Pinpoint the cell where the given text exists, returning its [x, y] midpoint coordinate. 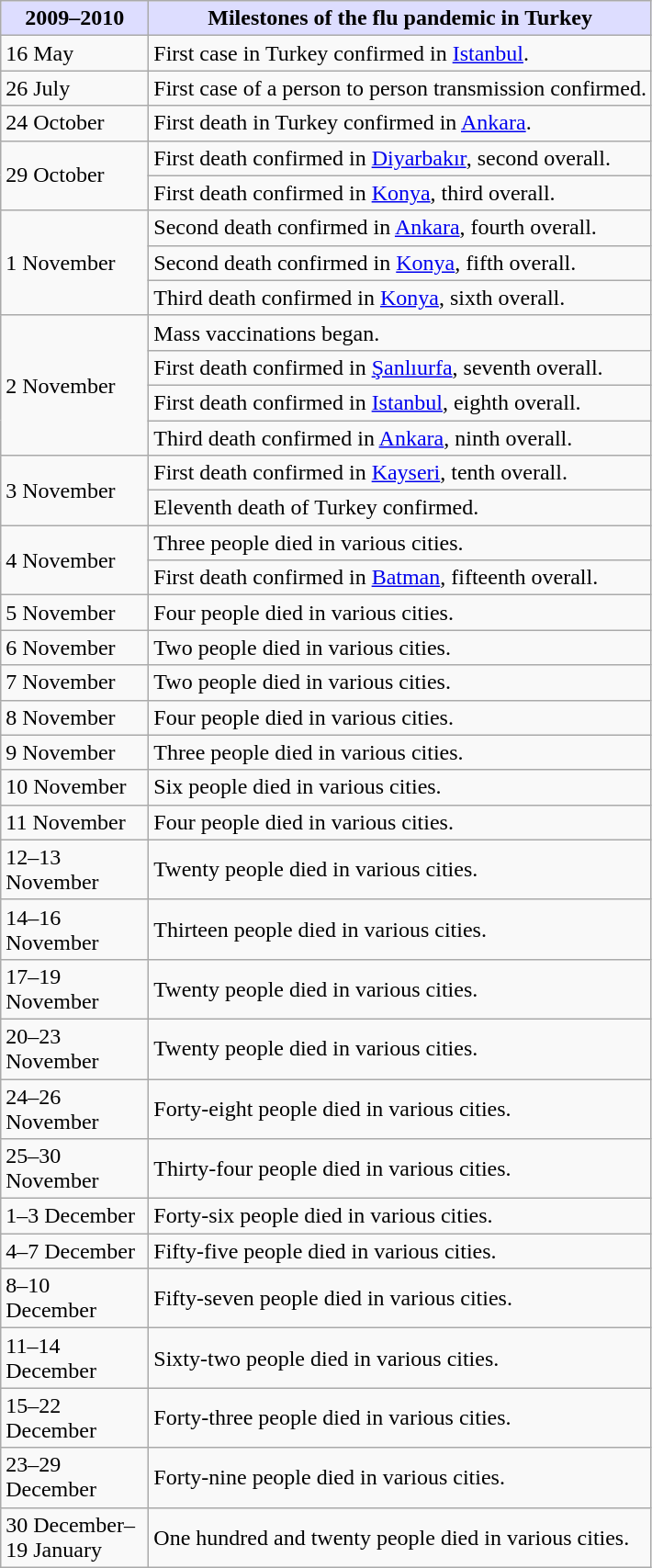
12–13 November [75, 869]
11–14 December [75, 1358]
Forty-nine people died in various cities. [400, 1477]
First death confirmed in Konya, third overall. [400, 193]
Milestones of the flu pandemic in Turkey [400, 18]
Sixty-two people died in various cities. [400, 1358]
Six people died in various cities. [400, 787]
First case in Turkey confirmed in Istanbul. [400, 53]
Third death confirmed in Ankara, ninth overall. [400, 438]
14–16 November [75, 930]
1 November [75, 263]
Fifty-seven people died in various cities. [400, 1299]
2 November [75, 385]
Mass vaccinations began. [400, 333]
10 November [75, 787]
First death confirmed in Istanbul, eighth overall. [400, 402]
Forty-three people died in various cities. [400, 1418]
15–22 December [75, 1418]
First case of a person to person transmission confirmed. [400, 88]
First death confirmed in Şanlıurfa, seventh overall. [400, 367]
16 May [75, 53]
Second death confirmed in Konya, fifth overall. [400, 263]
6 November [75, 648]
29 October [75, 175]
24–26 November [75, 1108]
8–10 December [75, 1299]
24 October [75, 123]
Third death confirmed in Konya, sixth overall. [400, 298]
One hundred and twenty people died in various cities. [400, 1538]
30 December–19 January [75, 1538]
25–30 November [75, 1168]
Forty-six people died in various cities. [400, 1216]
Thirteen people died in various cities. [400, 930]
First death confirmed in Diyarbakır, second overall. [400, 158]
20–23 November [75, 1049]
17–19 November [75, 988]
4–7 December [75, 1251]
4 November [75, 560]
First death in Turkey confirmed in Ankara. [400, 123]
9 November [75, 752]
11 November [75, 822]
First death confirmed in Kayseri, tenth overall. [400, 473]
Thirty-four people died in various cities. [400, 1168]
23–29 December [75, 1477]
Forty-eight people died in various cities. [400, 1108]
26 July [75, 88]
First death confirmed in Batman, fifteenth overall. [400, 578]
2009–2010 [75, 18]
5 November [75, 613]
7 November [75, 682]
Eleventh death of Turkey confirmed. [400, 508]
1–3 December [75, 1216]
8 November [75, 717]
Fifty-five people died in various cities. [400, 1251]
3 November [75, 491]
Second death confirmed in Ankara, fourth overall. [400, 228]
